Provide the (X, Y) coordinate of the cell's center where the given text is located.  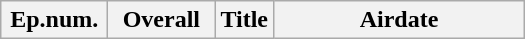
Airdate (398, 20)
Ep.num. (54, 20)
Title (244, 20)
Overall (162, 20)
